For the text-containing cell, return its midpoint in (X, Y) coordinate format. 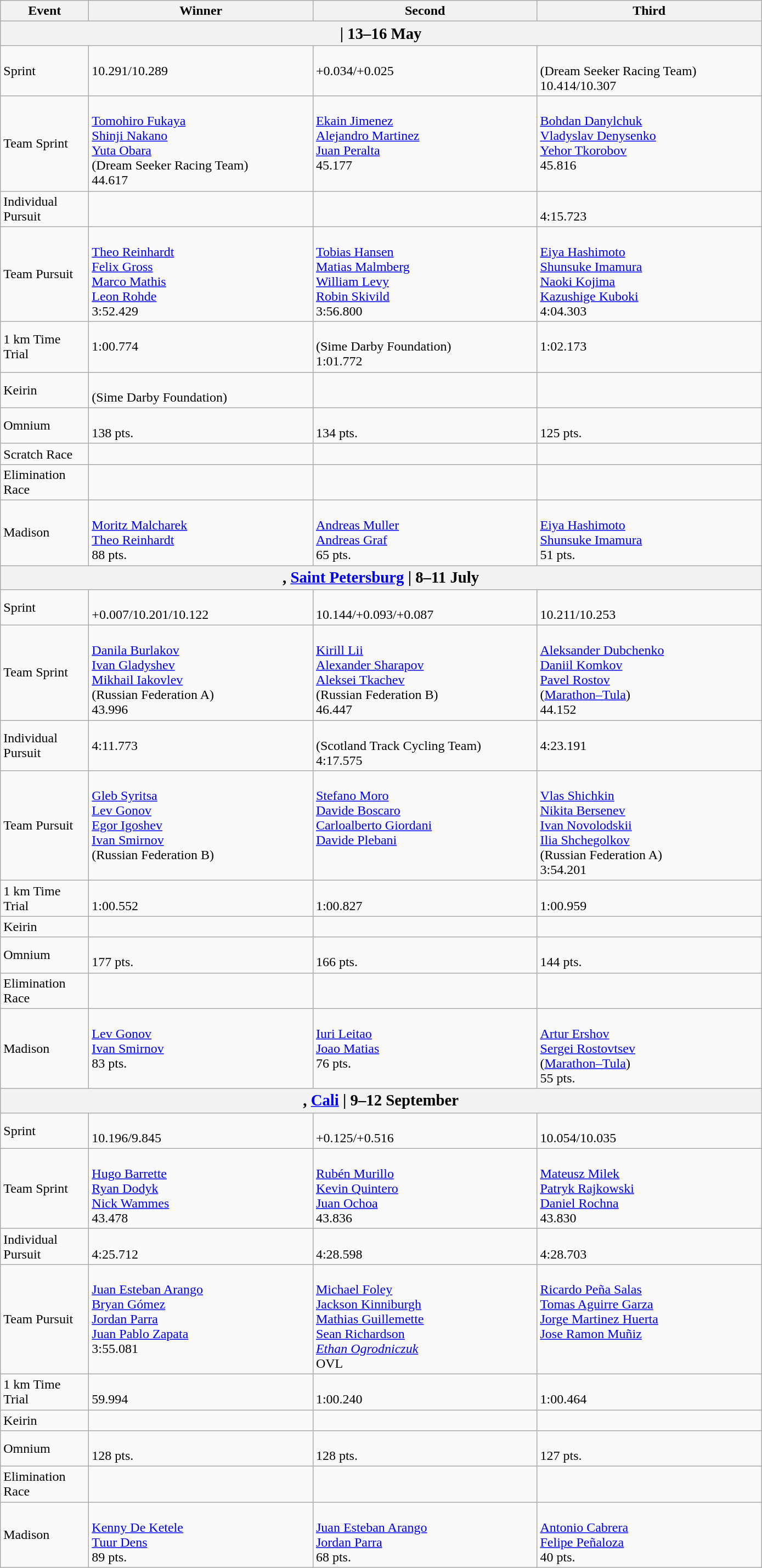
Eiya HashimotoShunsuke ImamuraNaoki KojimaKazushige Kuboki4:04.303 (650, 274)
Second (425, 11)
4:15.723 (650, 208)
Scratch Race (45, 454)
Tomohiro FukayaShinji NakanoYuta Obara(Dream Seeker Racing Team)44.617 (201, 144)
1:00.959 (650, 899)
59.994 (201, 1391)
177 pts. (201, 955)
1:00.827 (425, 899)
127 pts. (650, 1448)
1:00.552 (201, 899)
Artur ErshovSergei Rostovtsev(Marathon–Tula)55 pts. (650, 1048)
Antonio CabreraFelipe Peñaloza40 pts. (650, 1535)
Danila BurlakovIvan GladyshevMikhail Iakovlev(Russian Federation A)43.996 (201, 673)
Mateusz MilekPatryk RajkowskiDaniel Rochna43.830 (650, 1188)
Juan Esteban ArangoBryan GómezJordan ParraJuan Pablo Zapata3:55.081 (201, 1319)
Andreas MullerAndreas Graf65 pts. (425, 532)
Rubén MurilloKevin QuinteroJuan Ochoa43.836 (425, 1188)
(Scotland Track Cycling Team) 4:17.575 (425, 746)
10.211/10.253 (650, 608)
Kirill LiiAlexander SharapovAleksei Tkachev(Russian Federation B)46.447 (425, 673)
(Sime Darby Foundation)1:01.772 (425, 347)
Bohdan DanylchukVladyslav DenysenkoYehor Tkorobov45.816 (650, 144)
Eiya HashimotoShunsuke Imamura51 pts. (650, 532)
Michael FoleyJackson KinniburghMathias GuillemetteSean RichardsonEthan OgrodniczukOVL (425, 1319)
4:28.703 (650, 1246)
4:11.773 (201, 746)
1:00.240 (425, 1391)
144 pts. (650, 955)
Theo ReinhardtFelix GrossMarco MathisLeon Rohde3:52.429 (201, 274)
Gleb SyritsaLev GonovEgor IgoshevIvan Smirnov(Russian Federation B) (201, 826)
Lev GonovIvan Smirnov83 pts. (201, 1048)
Juan Esteban ArangoJordan Parra68 pts. (425, 1535)
10.196/9.845 (201, 1130)
Vlas ShichkinNikita BersenevIvan NovolodskiiIlia Shchegolkov(Russian Federation A)3:54.201 (650, 826)
+0.007/10.201/10.122 (201, 608)
10.291/10.289 (201, 71)
Event (45, 11)
Winner (201, 11)
+0.034/+0.025 (425, 71)
Third (650, 11)
1:00.464 (650, 1391)
10.054/10.035 (650, 1130)
Stefano MoroDavide BoscaroCarloalberto GiordaniDavide Plebani (425, 826)
4:28.598 (425, 1246)
Moritz MalcharekTheo Reinhardt88 pts. (201, 532)
| 13–16 May (381, 33)
(Dream Seeker Racing Team)10.414/10.307 (650, 71)
Kenny De KeteleTuur Dens89 pts. (201, 1535)
, Cali | 9–12 September (381, 1101)
134 pts. (425, 426)
, Saint Petersburg | 8–11 July (381, 577)
125 pts. (650, 426)
(Sime Darby Foundation) (201, 390)
10.144/+0.093/+0.087 (425, 608)
138 pts. (201, 426)
Ricardo Peña SalasTomas Aguirre GarzaJorge Martinez HuertaJose Ramon Muñiz (650, 1319)
+0.125/+0.516 (425, 1130)
Iuri LeitaoJoao Matias76 pts. (425, 1048)
Hugo BarretteRyan DodykNick Wammes43.478 (201, 1188)
1:02.173 (650, 347)
1:00.774 (201, 347)
4:23.191 (650, 746)
Tobias HansenMatias MalmbergWilliam LevyRobin Skivild3:56.800 (425, 274)
4:25.712 (201, 1246)
166 pts. (425, 955)
Aleksander DubchenkoDaniil KomkovPavel Rostov(Marathon–Tula)44.152 (650, 673)
Ekain JimenezAlejandro MartinezJuan Peralta45.177 (425, 144)
